Locate the cell with the specified text and output its (X, Y) center coordinate. 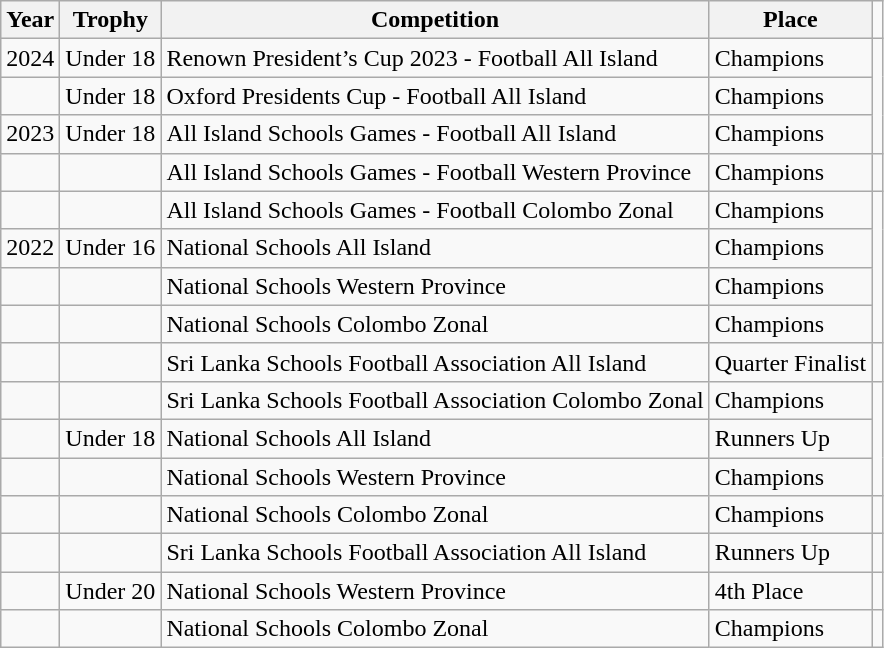
Year (30, 20)
Quarter Finalist (790, 362)
Competition (435, 20)
All Island Schools Games - Football Western Province (435, 172)
Sri Lanka Schools Football Association Colombo Zonal (435, 400)
All Island Schools Games - Football All Island (435, 134)
Renown President’s Cup 2023 - Football All Island (435, 58)
Place (790, 20)
2023 (30, 134)
Under 20 (110, 591)
Under 16 (110, 248)
4th Place (790, 591)
Trophy (110, 20)
Oxford Presidents Cup - Football All Island (435, 96)
2024 (30, 58)
All Island Schools Games - Football Colombo Zonal (435, 210)
2022 (30, 248)
